Scan for the cell matching the given text and deliver its (X, Y) coordinate at center. 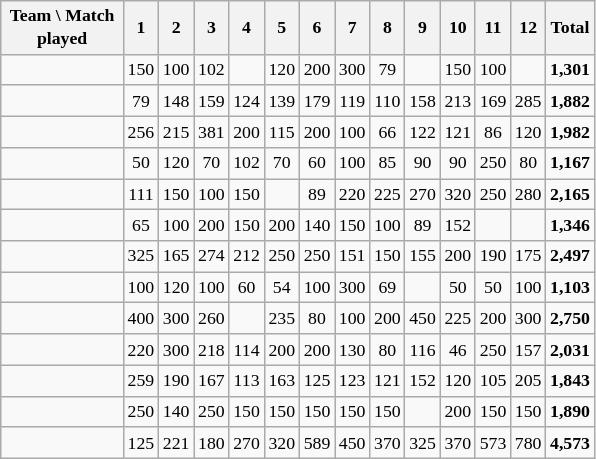
148 (176, 100)
139 (282, 100)
179 (316, 100)
400 (140, 318)
115 (282, 132)
1 (140, 28)
111 (140, 194)
124 (246, 100)
573 (492, 442)
65 (140, 226)
259 (140, 380)
212 (246, 256)
155 (422, 256)
10 (458, 28)
123 (352, 380)
280 (528, 194)
1,890 (570, 412)
8 (388, 28)
163 (282, 380)
2,497 (570, 256)
4 (246, 28)
86 (492, 132)
6 (316, 28)
113 (246, 380)
221 (176, 442)
215 (176, 132)
175 (528, 256)
2,750 (570, 318)
381 (212, 132)
1,882 (570, 100)
260 (212, 318)
780 (528, 442)
46 (458, 350)
2,031 (570, 350)
169 (492, 100)
1,301 (570, 70)
157 (528, 350)
2 (176, 28)
105 (492, 380)
151 (352, 256)
11 (492, 28)
69 (388, 288)
165 (176, 256)
116 (422, 350)
12 (528, 28)
4,573 (570, 442)
1,982 (570, 132)
213 (458, 100)
205 (528, 380)
218 (212, 350)
9 (422, 28)
66 (388, 132)
130 (352, 350)
180 (212, 442)
159 (212, 100)
274 (212, 256)
114 (246, 350)
Team \ Match played (62, 28)
158 (422, 100)
1,167 (570, 162)
Total (570, 28)
1,843 (570, 380)
235 (282, 318)
2,165 (570, 194)
5 (282, 28)
1,346 (570, 226)
119 (352, 100)
285 (528, 100)
1,103 (570, 288)
122 (422, 132)
167 (212, 380)
54 (282, 288)
3 (212, 28)
589 (316, 442)
7 (352, 28)
110 (388, 100)
256 (140, 132)
85 (388, 162)
